Output the (X, Y) coordinate of the center of the cell containing the given text.  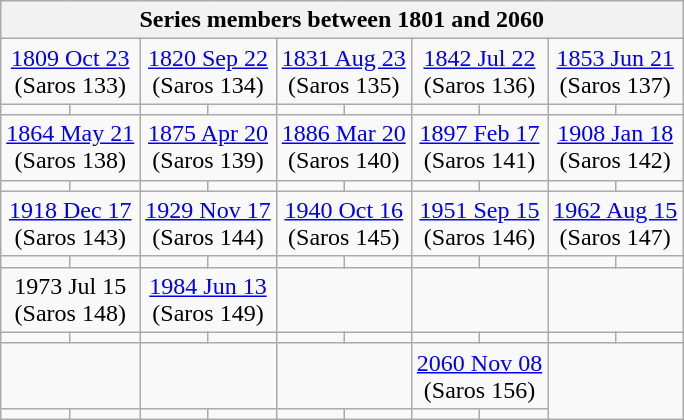
1984 Jun 13(Saros 149) (208, 300)
1886 Mar 20(Saros 140) (344, 148)
1929 Nov 17(Saros 144) (208, 224)
1897 Feb 17(Saros 141) (479, 148)
1809 Oct 23(Saros 133) (70, 72)
2060 Nov 08(Saros 156) (479, 376)
1962 Aug 15(Saros 147) (616, 224)
1973 Jul 15(Saros 148) (70, 300)
1842 Jul 22(Saros 136) (479, 72)
Series members between 1801 and 2060 (342, 20)
1853 Jun 21(Saros 137) (616, 72)
1908 Jan 18(Saros 142) (616, 148)
1918 Dec 17(Saros 143) (70, 224)
1831 Aug 23(Saros 135) (344, 72)
1820 Sep 22(Saros 134) (208, 72)
1951 Sep 15(Saros 146) (479, 224)
1875 Apr 20(Saros 139) (208, 148)
1864 May 21(Saros 138) (70, 148)
1940 Oct 16(Saros 145) (344, 224)
